Output the [X, Y] coordinate of the center of the cell containing the given text.  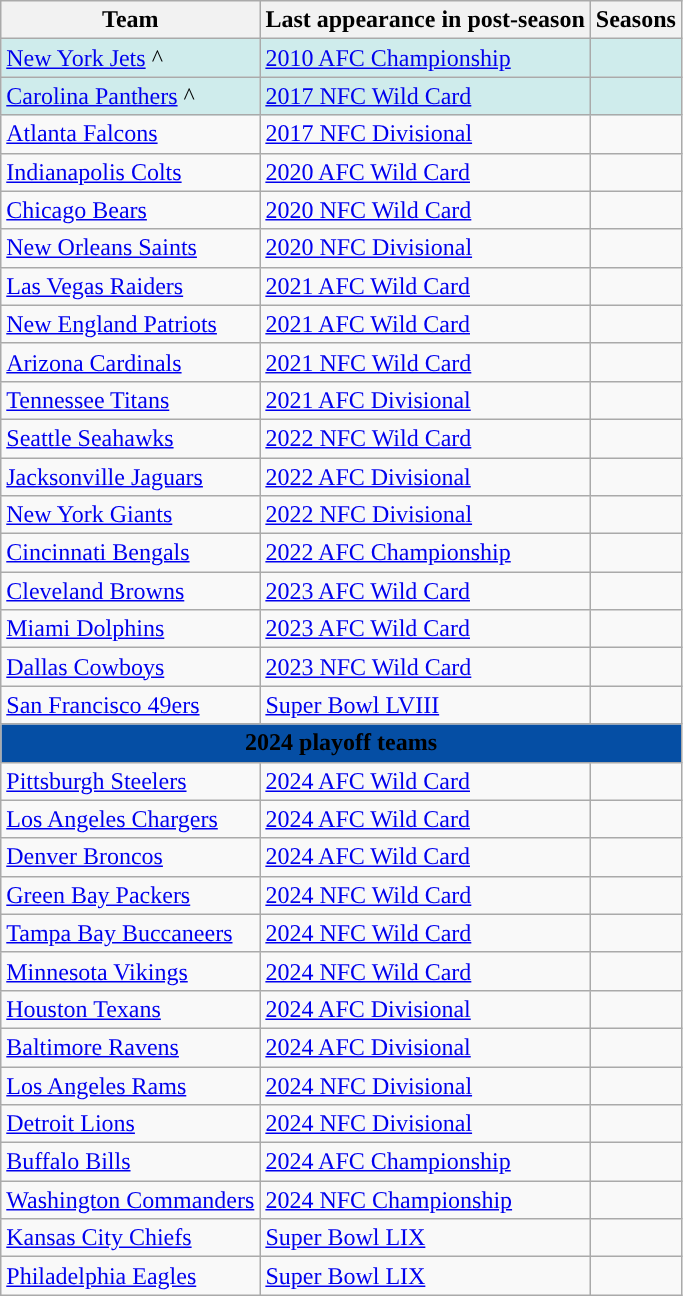
Cleveland Browns [130, 591]
2023 NFC Wild Card [425, 667]
2017 NFC Divisional [425, 134]
New York Jets ^ [130, 58]
Chicago Bears [130, 210]
Dallas Cowboys [130, 667]
Houston Texans [130, 1009]
2024 NFC Championship [425, 1200]
Cincinnati Bengals [130, 553]
New England Patriots [130, 324]
2022 AFC Championship [425, 553]
Detroit Lions [130, 1124]
Seattle Seahawks [130, 438]
Indianapolis Colts [130, 172]
Green Bay Packers [130, 895]
2020 NFC Divisional [425, 248]
Baltimore Ravens [130, 1047]
Miami Dolphins [130, 629]
2010 AFC Championship [425, 58]
Carolina Panthers ^ [130, 96]
Denver Broncos [130, 857]
Minnesota Vikings [130, 971]
2022 NFC Wild Card [425, 438]
2024 AFC Championship [425, 1162]
Team [130, 20]
2024 playoff teams [342, 743]
Super Bowl LVIII [425, 705]
Las Vegas Raiders [130, 286]
Seasons [636, 20]
Philadelphia Eagles [130, 1276]
2020 AFC Wild Card [425, 172]
Kansas City Chiefs [130, 1238]
Washington Commanders [130, 1200]
Tennessee Titans [130, 400]
Buffalo Bills [130, 1162]
Atlanta Falcons [130, 134]
Arizona Cardinals [130, 362]
Tampa Bay Buccaneers [130, 933]
2021 AFC Divisional [425, 400]
2017 NFC Wild Card [425, 96]
New Orleans Saints [130, 248]
Los Angeles Chargers [130, 819]
New York Giants [130, 515]
Los Angeles Rams [130, 1085]
Jacksonville Jaguars [130, 477]
2022 NFC Divisional [425, 515]
2022 AFC Divisional [425, 477]
San Francisco 49ers [130, 705]
Pittsburgh Steelers [130, 781]
2021 NFC Wild Card [425, 362]
Last appearance in post-season [425, 20]
2020 NFC Wild Card [425, 210]
